From the cell containing the given text, extract its center point as (x, y) coordinate. 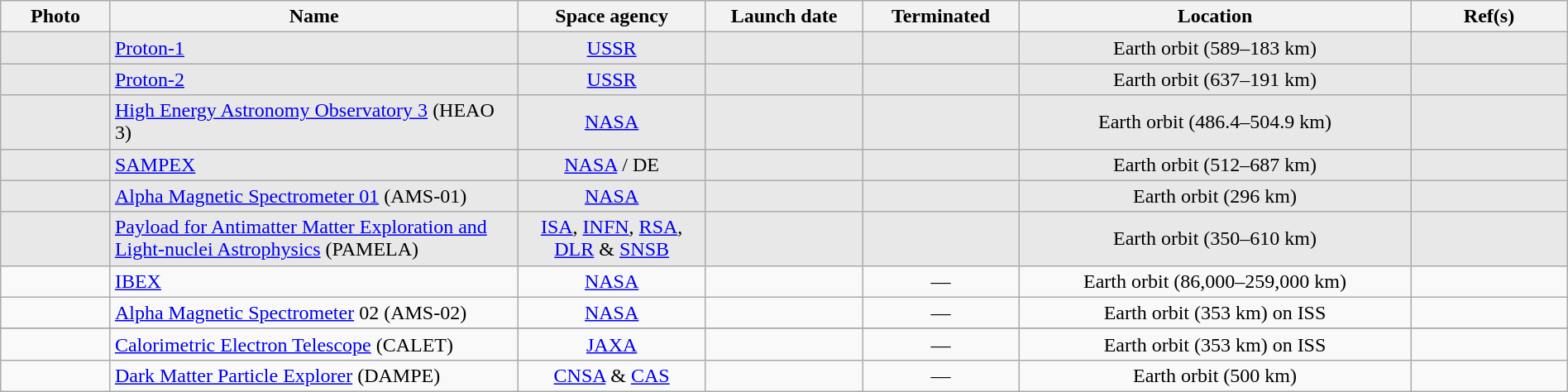
Alpha Magnetic Spectrometer 02 (AMS-02) (314, 313)
Earth orbit (486.4–504.9 km) (1215, 122)
Name (314, 17)
Earth orbit (512–687 km) (1215, 165)
Proton-1 (314, 48)
Space agency (612, 17)
Dark Matter Particle Explorer (DAMPE) (314, 375)
ISA, INFN, RSA, DLR & SNSB (612, 238)
Launch date (784, 17)
CNSA & CAS (612, 375)
Earth orbit (350–610 km) (1215, 238)
Alpha Magnetic Spectrometer 01 (AMS-01) (314, 196)
Location (1215, 17)
Payload for Antimatter Matter Exploration and Light-nuclei Astrophysics (PAMELA) (314, 238)
Proton-2 (314, 79)
High Energy Astronomy Observatory 3 (HEAO 3) (314, 122)
JAXA (612, 344)
Earth orbit (500 km) (1215, 375)
Calorimetric Electron Telescope (CALET) (314, 344)
Earth orbit (86,000–259,000 km) (1215, 281)
Photo (56, 17)
Earth orbit (296 km) (1215, 196)
Ref(s) (1489, 17)
SAMPEX (314, 165)
NASA / DE (612, 165)
Earth orbit (637–191 km) (1215, 79)
Earth orbit (589–183 km) (1215, 48)
Terminated (941, 17)
IBEX (314, 281)
